Pinpoint the cell where the given text exists, returning its [X, Y] midpoint coordinate. 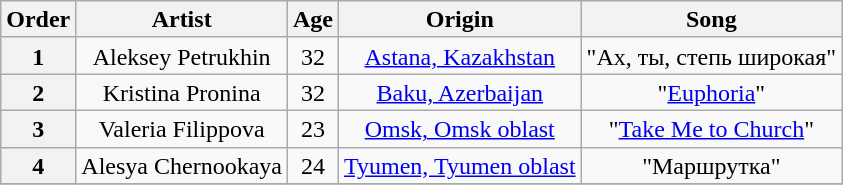
Tyumen, Tyumen oblast [460, 166]
"Маршрутка" [712, 166]
Artist [182, 20]
Aleksey Petrukhin [182, 56]
1 [38, 56]
Kristina Pronina [182, 92]
Order [38, 20]
Valeria Filippova [182, 128]
4 [38, 166]
2 [38, 92]
"Take Me to Church" [712, 128]
Age [312, 20]
Baku, Azerbaijan [460, 92]
3 [38, 128]
23 [312, 128]
"Ах, ты, степь широкая" [712, 56]
Song [712, 20]
Omsk, Omsk oblast [460, 128]
"Euphoria" [712, 92]
24 [312, 166]
Alesya Chernookaya [182, 166]
Origin [460, 20]
Astana, Kazakhstan [460, 56]
